For the text-containing cell, return its midpoint in (X, Y) coordinate format. 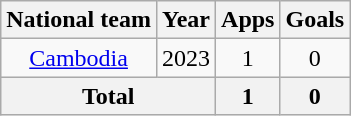
Total (108, 96)
Goals (315, 20)
Cambodia (79, 58)
Year (186, 20)
Apps (248, 20)
2023 (186, 58)
National team (79, 20)
